For the text-containing cell, return its midpoint in [X, Y] coordinate format. 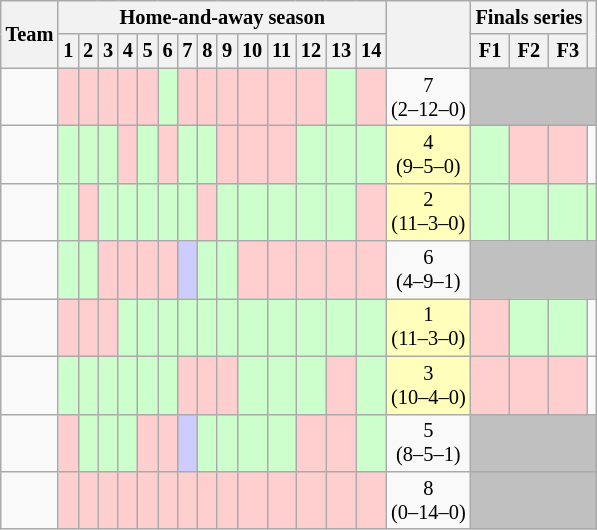
2 [88, 51]
6 [168, 51]
Team [30, 34]
9 [227, 51]
12 [311, 51]
1 [68, 51]
5(8–5–1) [428, 443]
Finals series [530, 17]
3(10–4–0) [428, 385]
13 [341, 51]
10 [252, 51]
2(11–3–0) [428, 212]
6(4–9–1) [428, 270]
11 [282, 51]
1(11–3–0) [428, 327]
8(0–14–0) [428, 500]
F3 [568, 51]
8 [207, 51]
Home-and-away season [222, 17]
5 [148, 51]
3 [108, 51]
F2 [528, 51]
4 [128, 51]
F1 [490, 51]
4(9–5–0) [428, 154]
7(2–12–0) [428, 97]
7 [187, 51]
14 [371, 51]
